Output the [x, y] coordinate of the center of the cell containing the given text.  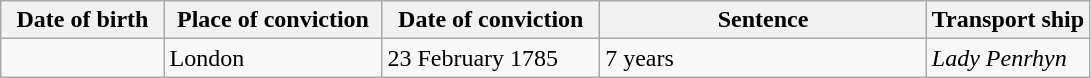
Date of conviction [491, 20]
London [273, 58]
23 February 1785 [491, 58]
Sentence [764, 20]
Place of conviction [273, 20]
Lady Penrhyn [1008, 58]
7 years [764, 58]
Transport ship [1008, 20]
Date of birth [82, 20]
